Return (x, y) of the center of cell containing provided text 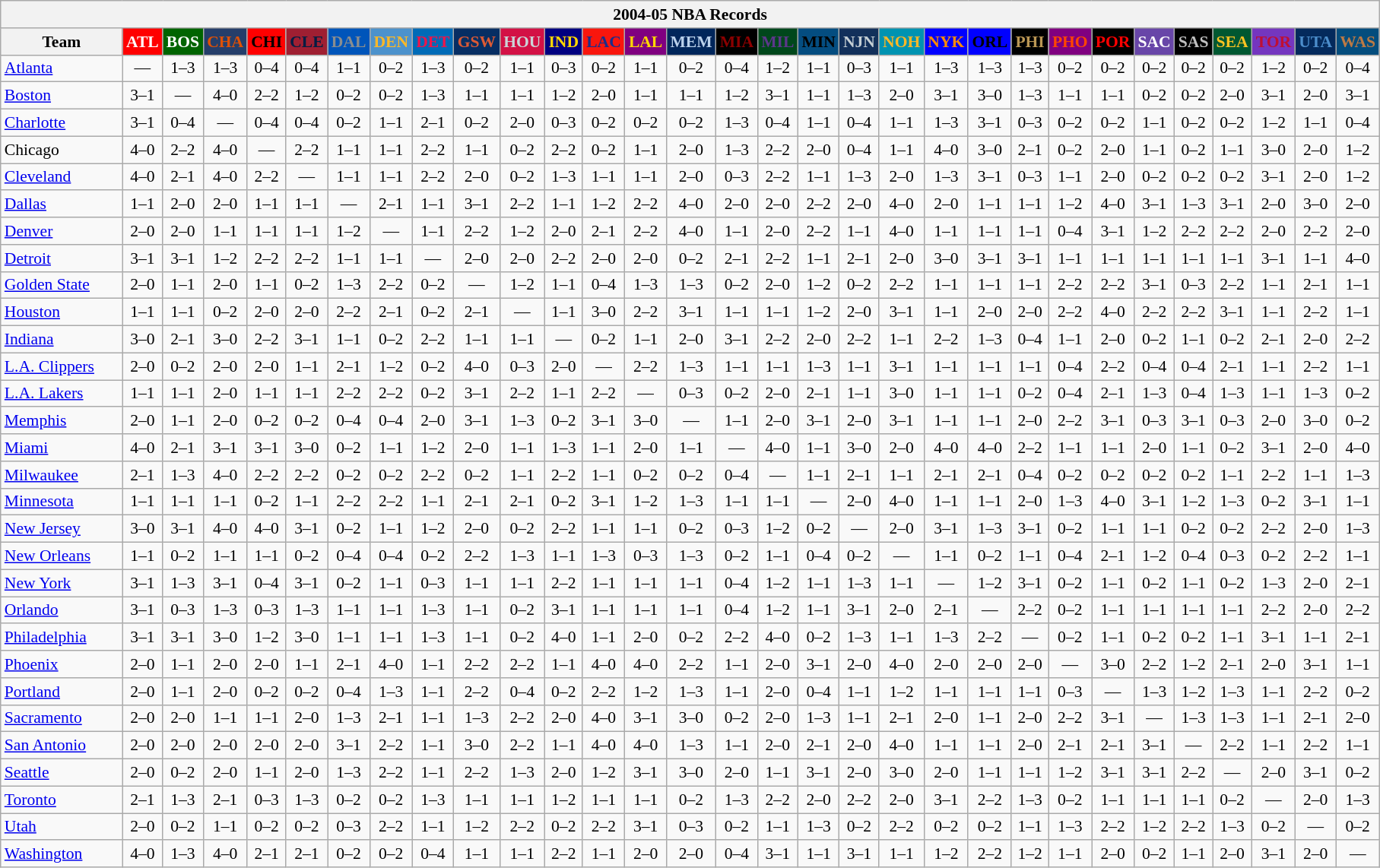
Atlanta (62, 68)
UTA (1315, 42)
NOH (902, 42)
BOS (182, 42)
Chicago (62, 150)
MEM (690, 42)
SAC (1154, 42)
Houston (62, 312)
LAC (604, 42)
Washington (62, 854)
DAL (349, 42)
DET (433, 42)
LAL (646, 42)
Miami (62, 448)
Memphis (62, 421)
Team (62, 42)
IND (563, 42)
Charlotte (62, 123)
CLE (307, 42)
SAS (1194, 42)
Milwaukee (62, 475)
GSW (477, 42)
Detroit (62, 258)
Denver (62, 231)
SEA (1232, 42)
Portland (62, 692)
Golden State (62, 285)
Indiana (62, 340)
CHA (225, 42)
WAS (1358, 42)
New York (62, 583)
New Orleans (62, 556)
ORL (990, 42)
NYK (946, 42)
Dallas (62, 204)
MIL (777, 42)
POR (1113, 42)
Orlando (62, 610)
Cleveland (62, 177)
HOU (522, 42)
Phoenix (62, 664)
Minnesota (62, 502)
L.A. Lakers (62, 394)
Seattle (62, 773)
New Jersey (62, 529)
MIA (737, 42)
DEN (391, 42)
Philadelphia (62, 638)
CHI (266, 42)
TOR (1274, 42)
NJN (859, 42)
MIN (818, 42)
Toronto (62, 800)
ATL (143, 42)
Boston (62, 96)
L.A. Clippers (62, 366)
2004-05 NBA Records (690, 14)
San Antonio (62, 746)
Utah (62, 827)
PHO (1071, 42)
Sacramento (62, 718)
PHI (1029, 42)
